From the cell containing the given text, extract its center point as [x, y] coordinate. 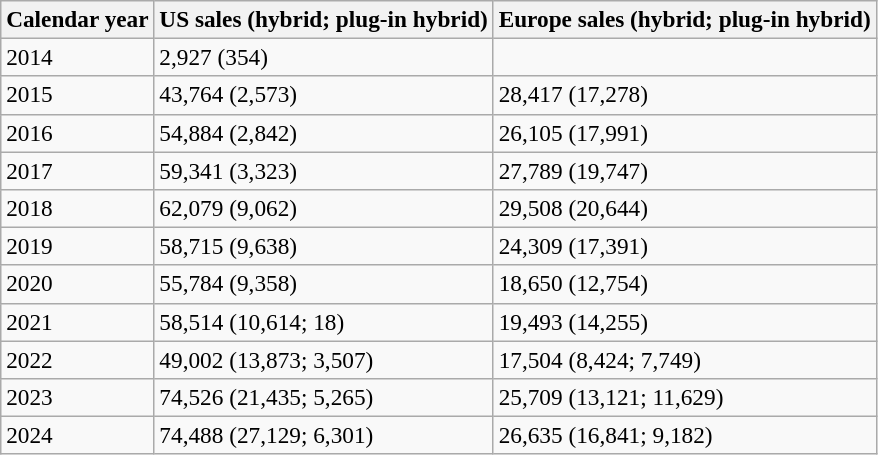
2,927 (354) [324, 57]
58,715 (9,638) [324, 246]
49,002 (13,873; 3,507) [324, 359]
2018 [78, 208]
26,105 (17,991) [684, 133]
Europe sales (hybrid; plug-in hybrid) [684, 19]
2024 [78, 435]
29,508 (20,644) [684, 208]
17,504 (8,424; 7,749) [684, 359]
58,514 (10,614; 18) [324, 322]
27,789 (19,747) [684, 170]
54,884 (2,842) [324, 133]
26,635 (16,841; 9,182) [684, 435]
24,309 (17,391) [684, 246]
2014 [78, 57]
2015 [78, 95]
74,488 (27,129; 6,301) [324, 435]
19,493 (14,255) [684, 322]
2016 [78, 133]
US sales (hybrid; plug-in hybrid) [324, 19]
2021 [78, 322]
59,341 (3,323) [324, 170]
2022 [78, 359]
18,650 (12,754) [684, 284]
2017 [78, 170]
74,526 (21,435; 5,265) [324, 397]
25,709 (13,121; 11,629) [684, 397]
Calendar year [78, 19]
2023 [78, 397]
43,764 (2,573) [324, 95]
62,079 (9,062) [324, 208]
2020 [78, 284]
2019 [78, 246]
28,417 (17,278) [684, 95]
55,784 (9,358) [324, 284]
